Identify which cell holds the provided text, then report its [x, y] central coordinate. 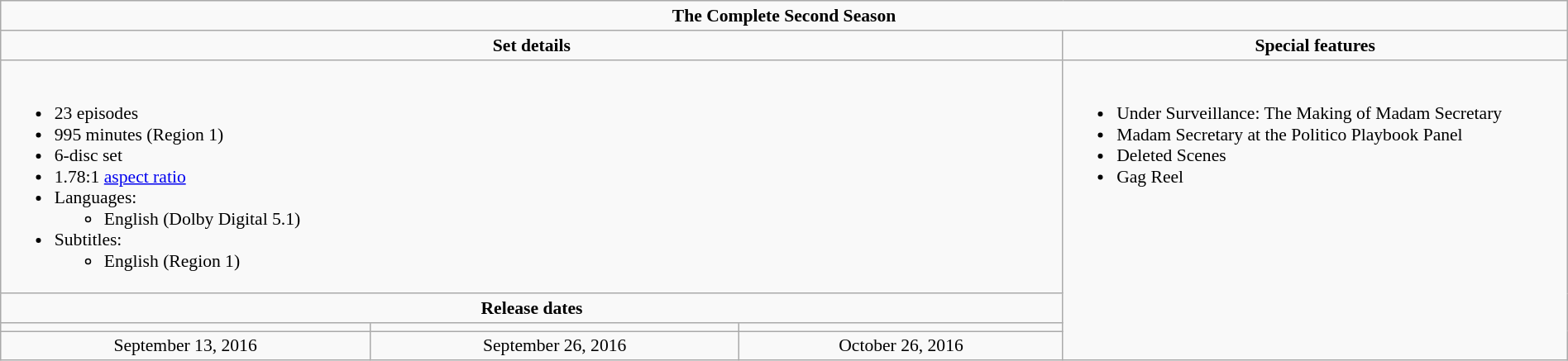
23 episodes995 minutes (Region 1)6-disc set1.78:1 aspect ratioLanguages:English (Dolby Digital 5.1)Subtitles:English (Region 1) [532, 177]
The Complete Second Season [784, 16]
Special features [1315, 45]
September 26, 2016 [554, 346]
October 26, 2016 [901, 346]
Set details [532, 45]
Under Surveillance: The Making of Madam SecretaryMadam Secretary at the Politico Playbook PanelDeleted ScenesGag Reel [1315, 210]
Release dates [532, 308]
September 13, 2016 [185, 346]
